Output the [X, Y] coordinate of the center of the cell containing the given text.  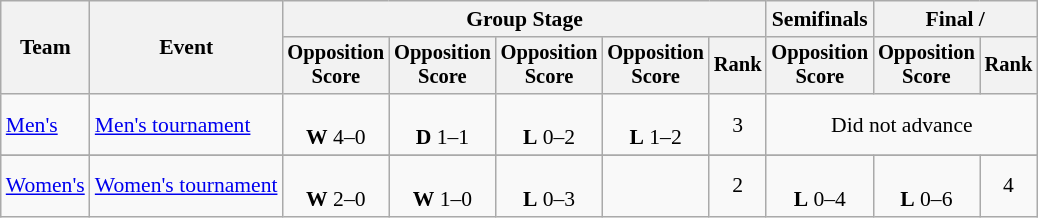
W 1–0 [442, 186]
2 [738, 186]
L 0–2 [550, 124]
Men's tournament [186, 124]
D 1–1 [442, 124]
3 [738, 124]
Final / [955, 19]
Women's tournament [186, 186]
Semifinals [820, 19]
4 [1009, 186]
L 1–2 [656, 124]
L 0–4 [820, 186]
W 4–0 [336, 124]
Men's [46, 124]
Event [186, 48]
L 0–6 [926, 186]
Group Stage [525, 19]
Did not advance [902, 124]
Team [46, 48]
W 2–0 [336, 186]
L 0–3 [550, 186]
Women's [46, 186]
